Output the [x, y] coordinate of the center of the cell containing the given text.  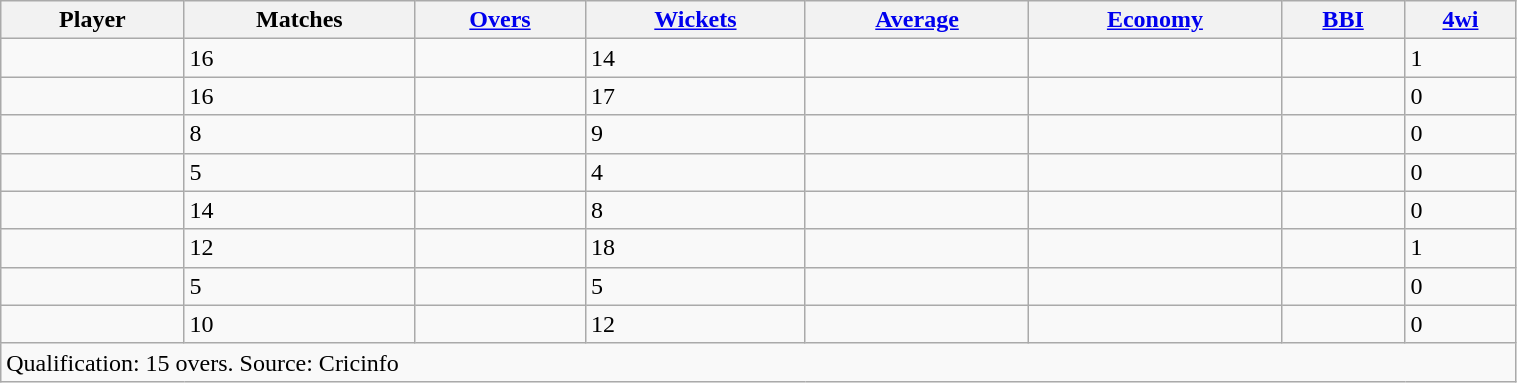
BBI [1343, 20]
Wickets [695, 20]
Average [916, 20]
Matches [300, 20]
17 [695, 96]
Qualification: 15 overs. Source: Cricinfo [758, 362]
9 [695, 134]
Economy [1156, 20]
4 [695, 172]
Overs [500, 20]
Player [92, 20]
4wi [1460, 20]
18 [695, 248]
10 [300, 324]
